Extract the [x, y] coordinate from the center of the cell holding the provided text.  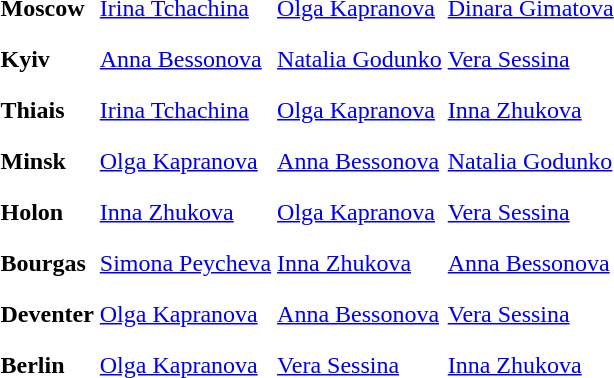
Simona Peycheva [185, 263]
Irina Tchachina [185, 110]
Natalia Godunko [360, 59]
